Determine the (x, y) coordinate at the center of the cell enclosing the given text.  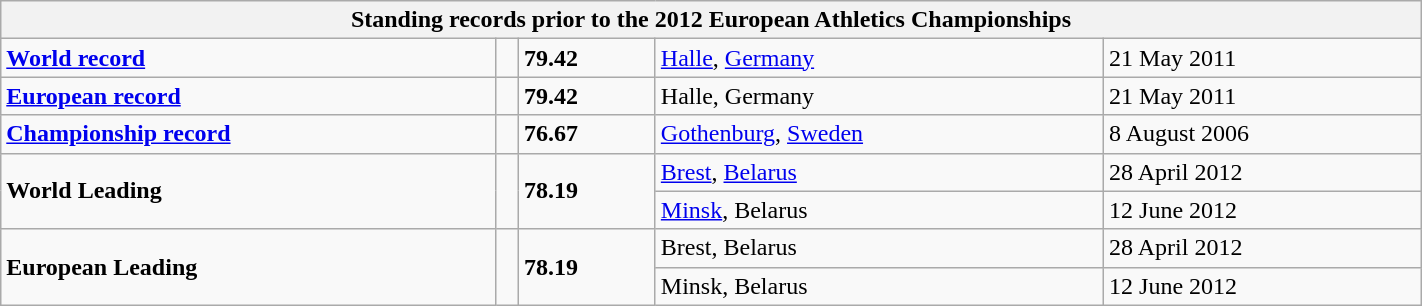
World Leading (248, 191)
European record (248, 96)
Standing records prior to the 2012 European Athletics Championships (711, 20)
76.67 (588, 134)
World record (248, 58)
8 August 2006 (1263, 134)
Gothenburg, Sweden (879, 134)
European Leading (248, 267)
Championship record (248, 134)
